Identify which cell holds the provided text, then report its (X, Y) central coordinate. 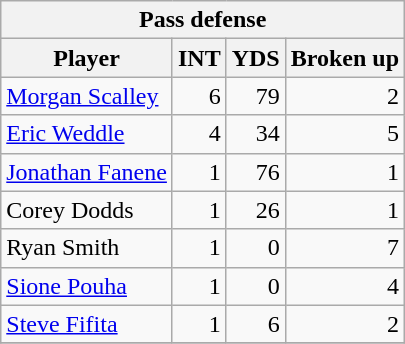
YDS (256, 58)
Pass defense (203, 20)
79 (256, 96)
7 (344, 248)
34 (256, 134)
Ryan Smith (87, 248)
Sione Pouha (87, 286)
26 (256, 210)
Player (87, 58)
Corey Dodds (87, 210)
76 (256, 172)
Jonathan Fanene (87, 172)
Broken up (344, 58)
INT (199, 58)
Eric Weddle (87, 134)
Morgan Scalley (87, 96)
Steve Fifita (87, 324)
5 (344, 134)
